Output the (X, Y) coordinate of the center of the cell containing the given text.  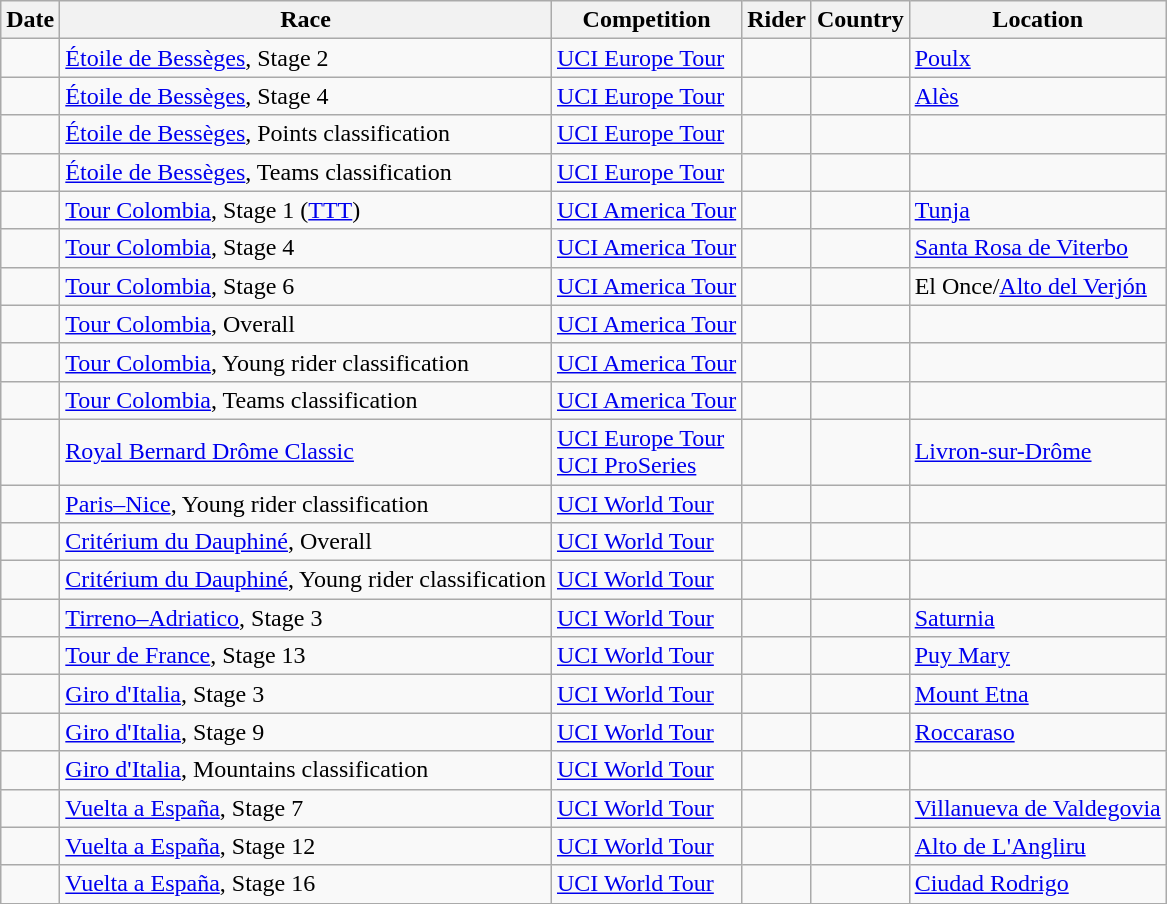
Critérium du Dauphiné, Overall (306, 542)
Alto de L'Angliru (1038, 846)
Étoile de Bessèges, Stage 4 (306, 96)
Giro d'Italia, Stage 9 (306, 732)
Race (306, 20)
UCI Europe Tour UCI ProSeries (646, 452)
Poulx (1038, 58)
Tirreno–Adriatico, Stage 3 (306, 618)
Tour Colombia, Teams classification (306, 400)
Critérium du Dauphiné, Young rider classification (306, 580)
Ciudad Rodrigo (1038, 884)
Paris–Nice, Young rider classification (306, 503)
Country (860, 20)
Royal Bernard Drôme Classic (306, 452)
Villanueva de Valdegovia (1038, 808)
Giro d'Italia, Mountains classification (306, 770)
Tour Colombia, Young rider classification (306, 362)
El Once/Alto del Verjón (1038, 286)
Livron-sur-Drôme (1038, 452)
Étoile de Bessèges, Stage 2 (306, 58)
Saturnia (1038, 618)
Étoile de Bessèges, Teams classification (306, 172)
Tunja (1038, 210)
Roccaraso (1038, 732)
Tour Colombia, Stage 6 (306, 286)
Santa Rosa de Viterbo (1038, 248)
Rider (777, 20)
Tour Colombia, Overall (306, 324)
Tour Colombia, Stage 1 (TTT) (306, 210)
Puy Mary (1038, 656)
Giro d'Italia, Stage 3 (306, 694)
Location (1038, 20)
Étoile de Bessèges, Points classification (306, 134)
Vuelta a España, Stage 7 (306, 808)
Vuelta a España, Stage 12 (306, 846)
Mount Etna (1038, 694)
Competition (646, 20)
Tour Colombia, Stage 4 (306, 248)
Date (30, 20)
Alès (1038, 96)
Vuelta a España, Stage 16 (306, 884)
Tour de France, Stage 13 (306, 656)
